Detect which cell encompasses the target text, then output its (x, y) center coordinate. 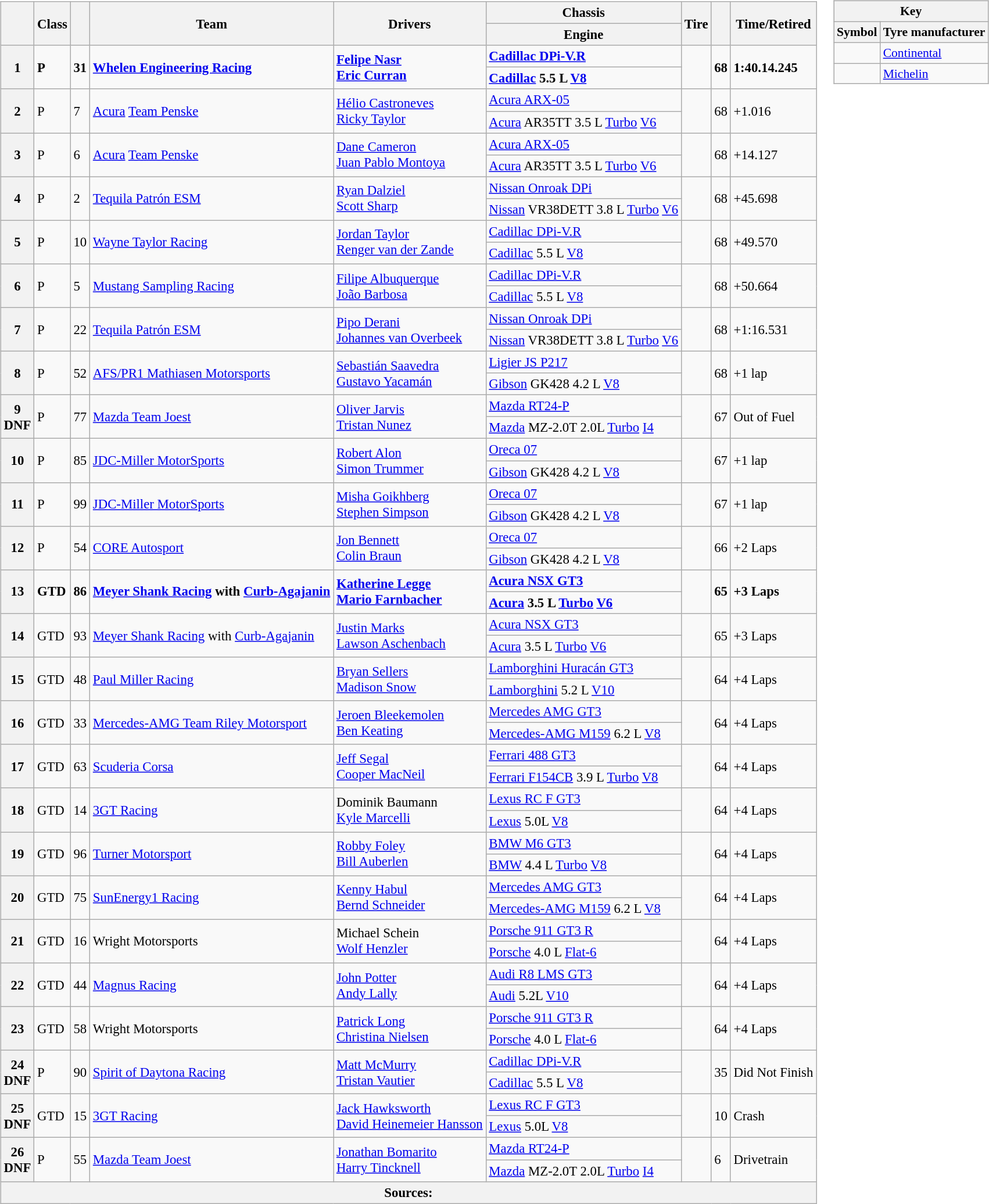
Symbol (857, 32)
Wayne Taylor Racing (212, 242)
Dominik Baumann Kyle Marcelli (410, 810)
25DNF (17, 1116)
52 (80, 373)
1:40.14.245 (773, 67)
55 (80, 1160)
Ryan Dalziel Scott Sharp (410, 199)
Jordan Taylor Renger van der Zande (410, 242)
Robby Foley Bill Auberlen (410, 854)
CORE Autosport (212, 547)
Jack Hawksworth David Heinemeier Hansson (410, 1116)
21 (17, 941)
Out of Fuel (773, 417)
Felipe Nasr Eric Curran (410, 67)
Tire (696, 23)
+50.664 (773, 286)
Justin Marks Lawson Aschenbach (410, 636)
Team (212, 23)
Scuderia Corsa (212, 766)
Dane Cameron Juan Pablo Montoya (410, 155)
Audi 5.2L V10 (583, 996)
Ferrari 488 GT3 (583, 755)
Michelin (934, 74)
Oliver Jarvis Tristan Nunez (410, 417)
Katherine Legge Mario Farnbacher (410, 592)
Matt McMurry Tristan Vautier (410, 1073)
+1.016 (773, 110)
3 (17, 155)
Misha Goikhberg Stephen Simpson (410, 504)
54 (80, 547)
8 (17, 373)
+49.570 (773, 242)
31 (80, 67)
Jeroen Bleekemolen Ben Keating (410, 723)
Mustang Sampling Racing (212, 286)
Did Not Finish (773, 1073)
Robert Alon Simon Trummer (410, 460)
+2 Laps (773, 547)
Michael Schein Wolf Henzler (410, 941)
SunEnergy1 Racing (212, 897)
63 (80, 766)
Ferrari F154CB 3.9 L Turbo V8 (583, 777)
12 (17, 547)
Spirit of Daytona Racing (212, 1073)
Drivers (410, 23)
85 (80, 460)
Paul Miller Racing (212, 679)
Magnus Racing (212, 984)
+14.127 (773, 155)
35 (721, 1073)
9DNF (17, 417)
Crash (773, 1116)
Audi R8 LMS GT3 (583, 974)
4 (17, 199)
48 (80, 679)
Drivetrain (773, 1160)
Engine (583, 35)
75 (80, 897)
+45.698 (773, 199)
Sources: (408, 1192)
99 (80, 504)
BMW M6 GT3 (583, 843)
23 (17, 1029)
Turner Motorsport (212, 854)
Jon Bennett Colin Braun (410, 547)
24DNF (17, 1073)
+1:16.531 (773, 329)
Continental (934, 53)
19 (17, 854)
17 (17, 766)
1 (17, 67)
Patrick Long Christina Nielsen (410, 1029)
Jeff Segal Cooper MacNeil (410, 766)
Chassis (583, 13)
13 (17, 592)
Jonathan Bomarito Harry Tincknell (410, 1160)
Bryan Sellers Madison Snow (410, 679)
11 (17, 504)
Pipo Derani Johannes van Overbeek (410, 329)
Ligier JS P217 (583, 363)
26DNF (17, 1160)
58 (80, 1029)
66 (721, 547)
Sebastián Saavedra Gustavo Yacamán (410, 373)
Kenny Habul Bernd Schneider (410, 897)
Lamborghini Huracán GT3 (583, 668)
93 (80, 636)
77 (80, 417)
BMW 4.4 L Turbo V8 (583, 865)
Class (52, 23)
Filipe Albuquerque João Barbosa (410, 286)
86 (80, 592)
Whelen Engineering Racing (212, 67)
96 (80, 854)
Hélio Castroneves Ricky Taylor (410, 110)
20 (17, 897)
Key (911, 12)
18 (17, 810)
AFS/PR1 Mathiasen Motorsports (212, 373)
Mercedes-AMG Team Riley Motorsport (212, 723)
33 (80, 723)
Lamborghini 5.2 L V10 (583, 690)
Time/Retired (773, 23)
44 (80, 984)
90 (80, 1073)
John Potter Andy Lally (410, 984)
Tyre manufacturer (934, 32)
